Determine the [X, Y] coordinate at the center of the cell enclosing the given text.  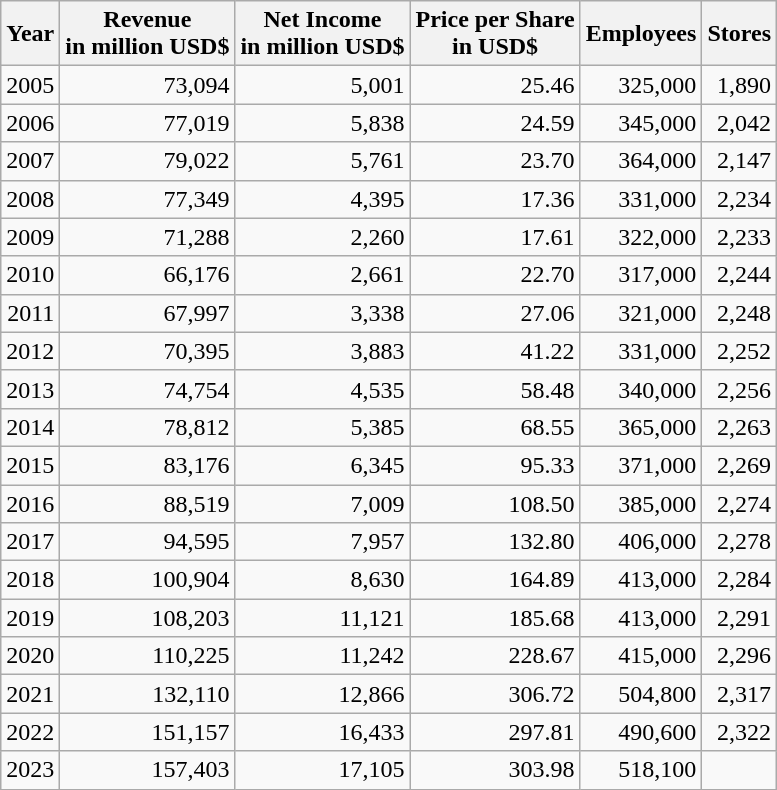
164.89 [495, 580]
2005 [30, 85]
2,234 [740, 199]
88,519 [148, 503]
365,000 [641, 427]
2010 [30, 275]
2,269 [740, 465]
11,121 [322, 618]
2012 [30, 351]
Employees [641, 34]
504,800 [641, 694]
83,176 [148, 465]
415,000 [641, 656]
5,838 [322, 123]
3,883 [322, 351]
68.55 [495, 427]
132.80 [495, 542]
228.67 [495, 656]
2021 [30, 694]
151,157 [148, 732]
77,349 [148, 199]
2014 [30, 427]
2,252 [740, 351]
132,110 [148, 694]
17,105 [322, 770]
2,260 [322, 237]
2,296 [740, 656]
27.06 [495, 313]
371,000 [641, 465]
94,595 [148, 542]
2,317 [740, 694]
Stores [740, 34]
2011 [30, 313]
16,433 [322, 732]
345,000 [641, 123]
2017 [30, 542]
4,395 [322, 199]
70,395 [148, 351]
2,661 [322, 275]
Revenuein million USD$ [148, 34]
3,338 [322, 313]
79,022 [148, 161]
95.33 [495, 465]
23.70 [495, 161]
321,000 [641, 313]
2007 [30, 161]
2,256 [740, 389]
24.59 [495, 123]
2,274 [740, 503]
2008 [30, 199]
66,176 [148, 275]
2,233 [740, 237]
5,385 [322, 427]
2,291 [740, 618]
12,866 [322, 694]
2022 [30, 732]
17.36 [495, 199]
25.46 [495, 85]
2,042 [740, 123]
364,000 [641, 161]
Price per Sharein USD$ [495, 34]
Net Incomein million USD$ [322, 34]
108,203 [148, 618]
303.98 [495, 770]
2006 [30, 123]
71,288 [148, 237]
2015 [30, 465]
77,019 [148, 123]
7,009 [322, 503]
108.50 [495, 503]
67,997 [148, 313]
22.70 [495, 275]
406,000 [641, 542]
2018 [30, 580]
322,000 [641, 237]
306.72 [495, 694]
4,535 [322, 389]
110,225 [148, 656]
490,600 [641, 732]
2009 [30, 237]
2,278 [740, 542]
78,812 [148, 427]
185.68 [495, 618]
2,263 [740, 427]
2019 [30, 618]
317,000 [641, 275]
385,000 [641, 503]
340,000 [641, 389]
5,001 [322, 85]
17.61 [495, 237]
2,147 [740, 161]
2,244 [740, 275]
2,284 [740, 580]
5,761 [322, 161]
41.22 [495, 351]
7,957 [322, 542]
11,242 [322, 656]
1,890 [740, 85]
2013 [30, 389]
325,000 [641, 85]
2,322 [740, 732]
6,345 [322, 465]
2016 [30, 503]
297.81 [495, 732]
518,100 [641, 770]
2020 [30, 656]
74,754 [148, 389]
58.48 [495, 389]
2023 [30, 770]
8,630 [322, 580]
73,094 [148, 85]
2,248 [740, 313]
157,403 [148, 770]
100,904 [148, 580]
Year [30, 34]
